Return [X, Y] of the center of cell containing provided text 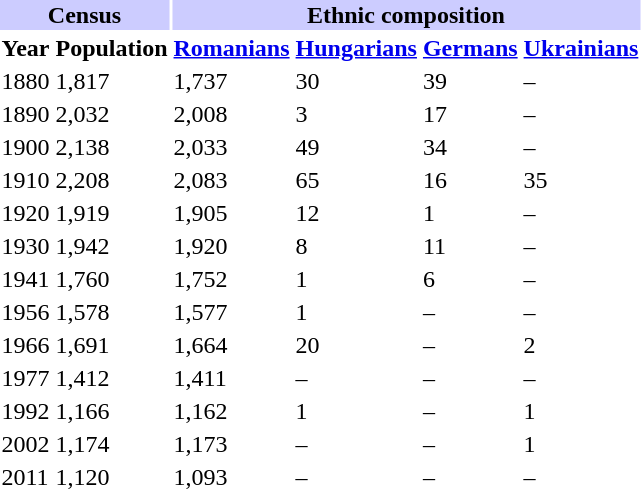
Ethnic composition [406, 15]
1,760 [112, 279]
Population [112, 48]
39 [470, 81]
1,166 [112, 411]
34 [470, 147]
1,905 [232, 213]
Germans [470, 48]
1,173 [232, 444]
6 [470, 279]
1,664 [232, 345]
20 [356, 345]
1,920 [232, 246]
2 [581, 345]
1941 [26, 279]
1,411 [232, 378]
17 [470, 114]
1,752 [232, 279]
3 [356, 114]
2,008 [232, 114]
2,032 [112, 114]
2,083 [232, 180]
1956 [26, 312]
1,737 [232, 81]
1,412 [112, 378]
1966 [26, 345]
16 [470, 180]
1910 [26, 180]
Ukrainians [581, 48]
1,942 [112, 246]
2,138 [112, 147]
Year [26, 48]
1930 [26, 246]
35 [581, 180]
1,174 [112, 444]
2,033 [232, 147]
1890 [26, 114]
8 [356, 246]
12 [356, 213]
1,691 [112, 345]
Hungarians [356, 48]
1,817 [112, 81]
1900 [26, 147]
11 [470, 246]
65 [356, 180]
30 [356, 81]
1,577 [232, 312]
1992 [26, 411]
1880 [26, 81]
1,162 [232, 411]
Romanians [232, 48]
1,578 [112, 312]
2002 [26, 444]
2,208 [112, 180]
49 [356, 147]
Census [84, 15]
1,919 [112, 213]
1977 [26, 378]
1920 [26, 213]
